Return the (X, Y) coordinate for the center point of the cell that contains the specified text.  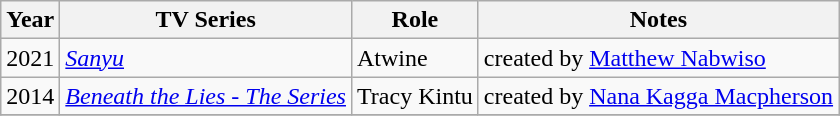
Role (414, 20)
Atwine (414, 58)
Notes (658, 20)
Beneath the Lies - The Series (206, 96)
2014 (30, 96)
Sanyu (206, 58)
2021 (30, 58)
created by Matthew Nabwiso (658, 58)
TV Series (206, 20)
created by Nana Kagga Macpherson (658, 96)
Year (30, 20)
Tracy Kintu (414, 96)
